Detect which cell encompasses the target text, then output its (x, y) center coordinate. 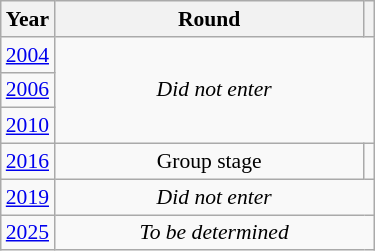
2025 (28, 233)
Year (28, 19)
2004 (28, 55)
2010 (28, 126)
To be determined (214, 233)
2006 (28, 90)
Round (209, 19)
2016 (28, 162)
2019 (28, 197)
Group stage (209, 162)
